Return the (X, Y) coordinate for the center point of the cell that contains the specified text.  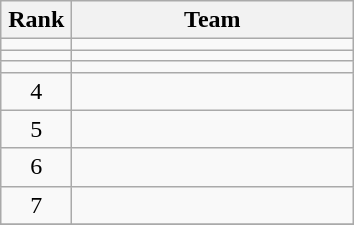
Rank (36, 20)
5 (36, 129)
Team (212, 20)
6 (36, 167)
7 (36, 205)
4 (36, 91)
